Locate the cell with the specified text and output its (X, Y) center coordinate. 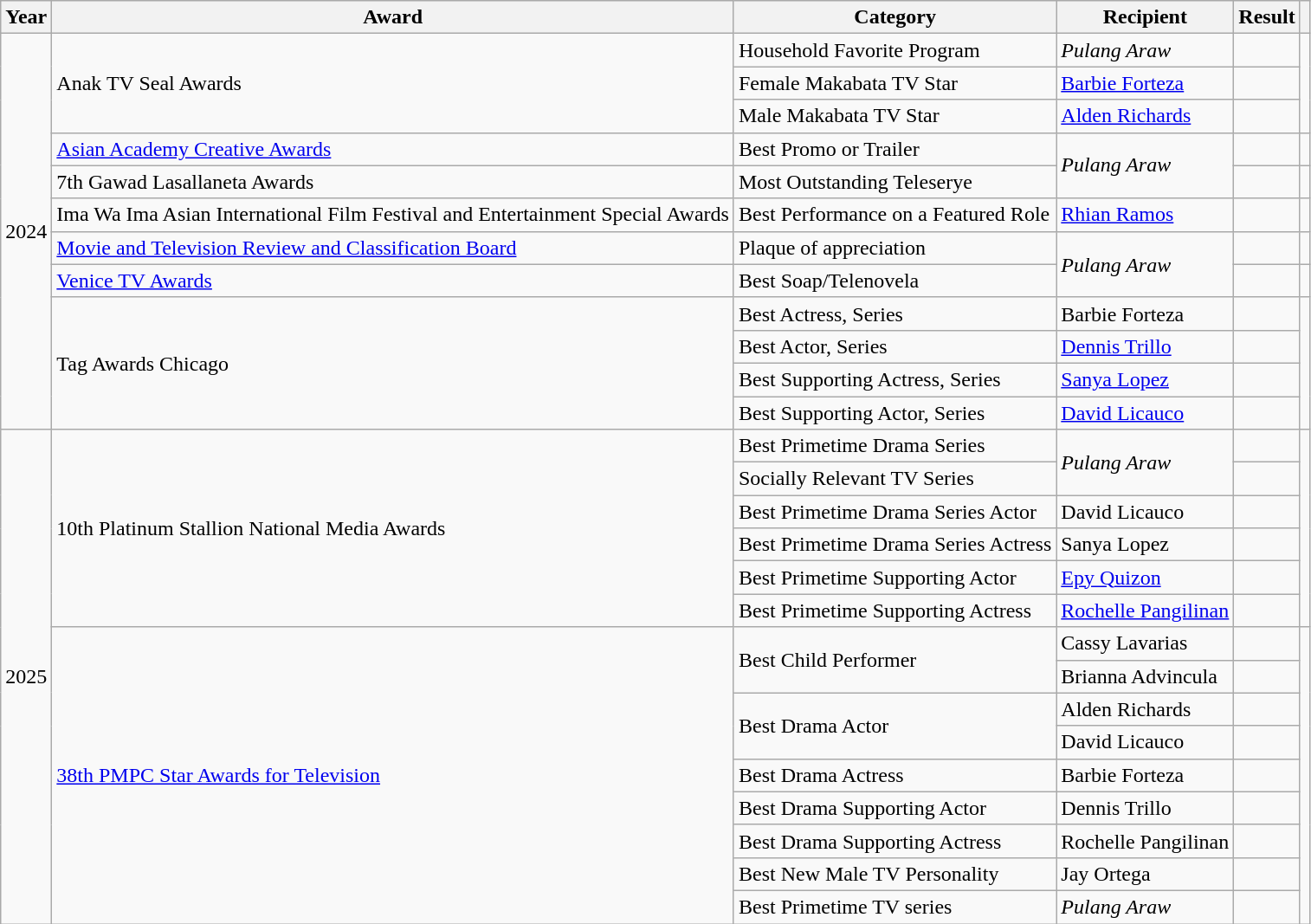
Best Primetime Drama Series (894, 446)
Tag Awards Chicago (393, 363)
7th Gawad Lasallaneta Awards (393, 182)
Best Drama Supporting Actor (894, 808)
10th Platinum Stallion National Media Awards (393, 528)
Most Outstanding Teleserye (894, 182)
Venice TV Awards (393, 281)
38th PMPC Star Awards for Television (393, 776)
Socially Relevant TV Series (894, 479)
2024 (26, 232)
Best Drama Actor (894, 726)
Cassy Lavarias (1145, 643)
Best Soap/Telenovela (894, 281)
Epy Quizon (1145, 578)
Best Promo or Trailer (894, 149)
Best Drama Actress (894, 775)
Best Actor, Series (894, 346)
Best Primetime TV series (894, 907)
Recipient (1145, 17)
Best Primetime Supporting Actress (894, 611)
Year (26, 17)
Best Supporting Actress, Series (894, 379)
Movie and Television Review and Classification Board (393, 248)
Best Primetime Drama Series Actor (894, 512)
Plaque of appreciation (894, 248)
Best Performance on a Featured Role (894, 215)
Best New Male TV Personality (894, 874)
Asian Academy Creative Awards (393, 149)
Category (894, 17)
Best Actress, Series (894, 313)
Female Makabata TV Star (894, 83)
Rhian Ramos (1145, 215)
Best Primetime Supporting Actor (894, 578)
Result (1267, 17)
Ima Wa Ima Asian International Film Festival and Entertainment Special Awards (393, 215)
Best Supporting Actor, Series (894, 413)
Household Favorite Program (894, 50)
Best Primetime Drama Series Actress (894, 545)
Jay Ortega (1145, 874)
Anak TV Seal Awards (393, 83)
2025 (26, 677)
Best Drama Supporting Actress (894, 841)
Brianna Advincula (1145, 676)
Award (393, 17)
Best Child Performer (894, 660)
Male Makabata TV Star (894, 116)
